Detect which cell encompasses the target text, then output its (x, y) center coordinate. 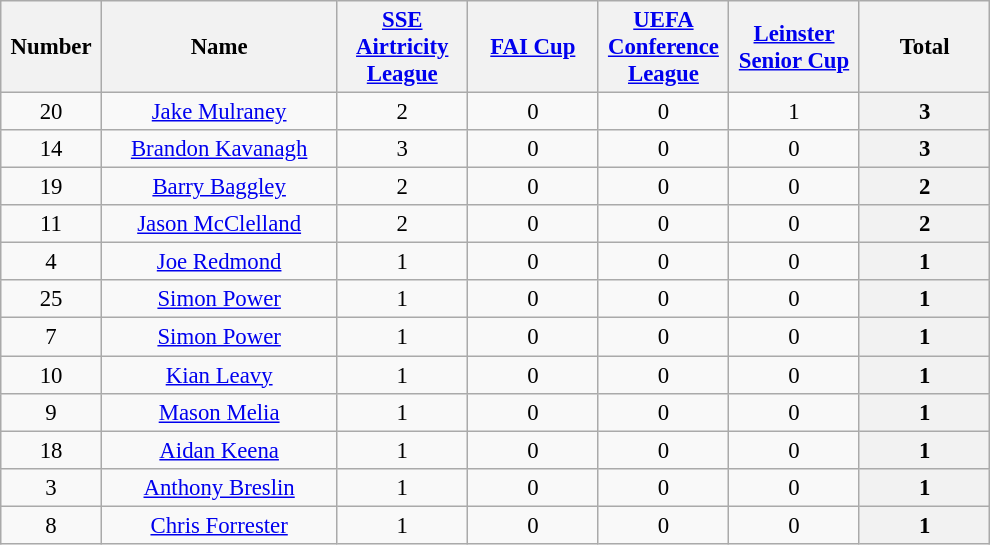
Aidan Keena (219, 450)
Name (219, 47)
14 (52, 149)
8 (52, 525)
UEFA Conference League (664, 47)
4 (52, 262)
25 (52, 299)
Jason McClelland (219, 224)
FAI Cup (534, 47)
Brandon Kavanagh (219, 149)
Jake Mulraney (219, 112)
Mason Melia (219, 412)
Kian Leavy (219, 375)
9 (52, 412)
Anthony Breslin (219, 487)
11 (52, 224)
Total (924, 47)
19 (52, 187)
20 (52, 112)
Leinster Senior Cup (794, 47)
Number (52, 47)
18 (52, 450)
7 (52, 337)
10 (52, 375)
SSE Airtricity League (402, 47)
Joe Redmond (219, 262)
Chris Forrester (219, 525)
Barry Baggley (219, 187)
